Identify which cell holds the provided text, then report its [x, y] central coordinate. 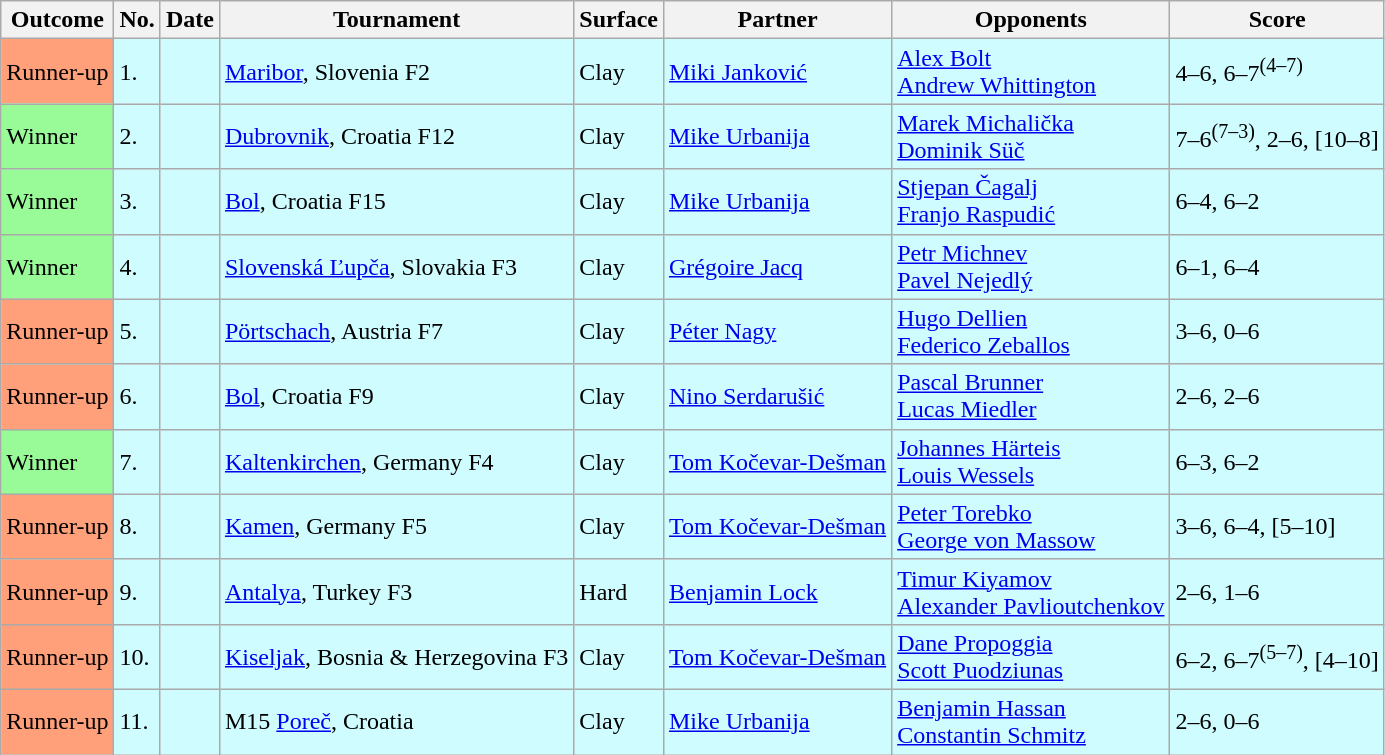
7–6(7–3), 2–6, [10–8] [1277, 136]
2–6, 0–6 [1277, 722]
Opponents [1031, 20]
Stjepan Čagalj Franjo Raspudić [1031, 202]
Dubrovnik, Croatia F12 [396, 136]
Surface [619, 20]
3–6, 0–6 [1277, 332]
Grégoire Jacq [777, 266]
6–1, 6–4 [1277, 266]
3. [137, 202]
3–6, 6–4, [5–10] [1277, 526]
Pörtschach, Austria F7 [396, 332]
Dane Propoggia Scott Puodziunas [1031, 656]
No. [137, 20]
6–4, 6–2 [1277, 202]
Alex Bolt Andrew Whittington [1031, 72]
2–6, 2–6 [1277, 396]
2–6, 1–6 [1277, 592]
Johannes Härteis Louis Wessels [1031, 462]
6. [137, 396]
Score [1277, 20]
Partner [777, 20]
Tournament [396, 20]
8. [137, 526]
Petr Michnev Pavel Nejedlý [1031, 266]
Slovenská Ľupča, Slovakia F3 [396, 266]
Kaltenkirchen, Germany F4 [396, 462]
6–2, 6–7(5–7), [4–10] [1277, 656]
Bol, Croatia F9 [396, 396]
7. [137, 462]
Timur Kiyamov Alexander Pavlioutchenkov [1031, 592]
11. [137, 722]
Kamen, Germany F5 [396, 526]
Pascal Brunner Lucas Miedler [1031, 396]
Hard [619, 592]
6–3, 6–2 [1277, 462]
5. [137, 332]
Bol, Croatia F15 [396, 202]
Miki Janković [777, 72]
2. [137, 136]
Hugo Dellien Federico Zeballos [1031, 332]
Kiseljak, Bosnia & Herzegovina F3 [396, 656]
Benjamin Hassan Constantin Schmitz [1031, 722]
Outcome [58, 20]
Peter Torebko George von Massow [1031, 526]
4–6, 6–7(4–7) [1277, 72]
Date [190, 20]
Nino Serdarušić [777, 396]
M15 Poreč, Croatia [396, 722]
Antalya, Turkey F3 [396, 592]
10. [137, 656]
Benjamin Lock [777, 592]
Maribor, Slovenia F2 [396, 72]
9. [137, 592]
1. [137, 72]
4. [137, 266]
Marek Michalička Dominik Süč [1031, 136]
Péter Nagy [777, 332]
